Return [X, Y] of the center of cell containing provided text 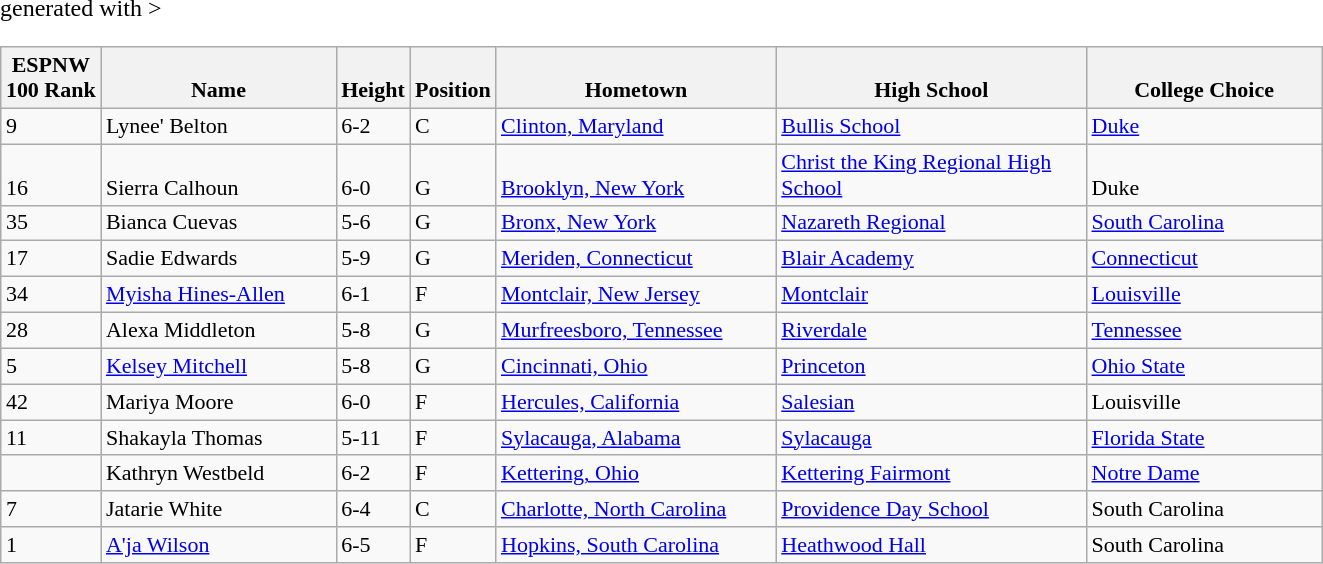
Bronx, New York [636, 223]
Height [373, 78]
Ohio State [1204, 366]
16 [51, 174]
34 [51, 295]
1 [51, 545]
Notre Dame [1204, 473]
42 [51, 402]
Sylacauga, Alabama [636, 438]
11 [51, 438]
Clinton, Maryland [636, 126]
Kettering, Ohio [636, 473]
Mariya Moore [218, 402]
Sadie Edwards [218, 259]
Brooklyn, New York [636, 174]
6-1 [373, 295]
5-11 [373, 438]
6-4 [373, 509]
Bianca Cuevas [218, 223]
Position [453, 78]
5 [51, 366]
Bullis School [931, 126]
17 [51, 259]
Connecticut [1204, 259]
Cincinnati, Ohio [636, 366]
Murfreesboro, Tennessee [636, 330]
ESPNW100 Rank [51, 78]
Christ the King Regional High School [931, 174]
Blair Academy [931, 259]
35 [51, 223]
A'ja Wilson [218, 545]
Kelsey Mitchell [218, 366]
Lynee' Belton [218, 126]
5-9 [373, 259]
Hopkins, South Carolina [636, 545]
Montclair [931, 295]
Kettering Fairmont [931, 473]
Riverdale [931, 330]
Myisha Hines-Allen [218, 295]
Providence Day School [931, 509]
Jatarie White [218, 509]
Shakayla Thomas [218, 438]
Alexa Middleton [218, 330]
High School [931, 78]
Name [218, 78]
Hercules, California [636, 402]
Sierra Calhoun [218, 174]
Salesian [931, 402]
College Choice [1204, 78]
Florida State [1204, 438]
Sylacauga [931, 438]
Hometown [636, 78]
9 [51, 126]
Charlotte, North Carolina [636, 509]
Nazareth Regional [931, 223]
Montclair, New Jersey [636, 295]
28 [51, 330]
Princeton [931, 366]
Tennessee [1204, 330]
Heathwood Hall [931, 545]
6-5 [373, 545]
5-6 [373, 223]
Meriden, Connecticut [636, 259]
Kathryn Westbeld [218, 473]
7 [51, 509]
